Detect which cell encompasses the target text, then output its (x, y) center coordinate. 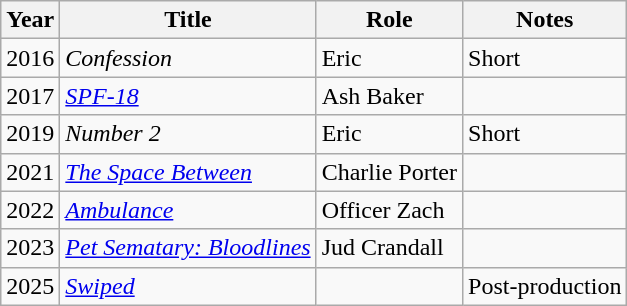
SPF-18 (188, 96)
Post-production (545, 286)
Number 2 (188, 134)
Pet Sematary: Bloodlines (188, 248)
The Space Between (188, 172)
2019 (30, 134)
Ash Baker (389, 96)
2021 (30, 172)
2023 (30, 248)
Charlie Porter (389, 172)
2025 (30, 286)
2017 (30, 96)
2022 (30, 210)
Officer Zach (389, 210)
2016 (30, 58)
Title (188, 20)
Confession (188, 58)
Notes (545, 20)
Ambulance (188, 210)
Year (30, 20)
Jud Crandall (389, 248)
Role (389, 20)
Swiped (188, 286)
